Extract the (x, y) coordinate from the center of the cell holding the provided text.  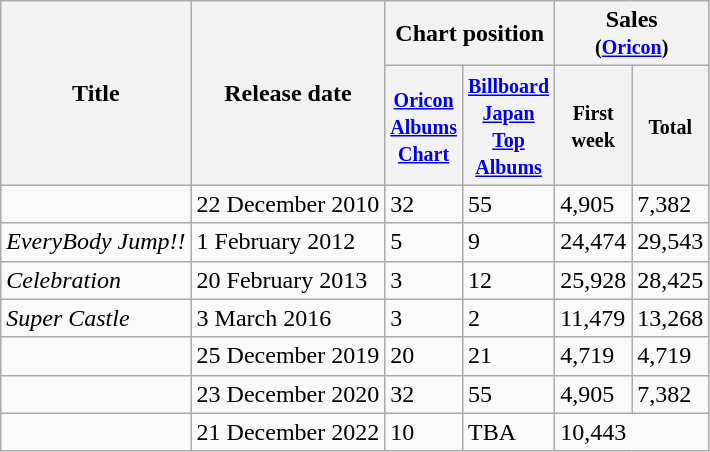
Total (670, 126)
22 December 2010 (288, 204)
24,474 (594, 242)
Sales(Oricon) (632, 34)
BillboardJapanTopAlbums (508, 126)
12 (508, 280)
2 (508, 318)
Super Castle (96, 318)
23 December 2020 (288, 394)
20 (424, 356)
3 March 2016 (288, 318)
28,425 (670, 280)
5 (424, 242)
29,543 (670, 242)
TBA (508, 432)
10 (424, 432)
21 (508, 356)
13,268 (670, 318)
10,443 (632, 432)
EveryBody Jump!! (96, 242)
Firstweek (594, 126)
Title (96, 93)
25,928 (594, 280)
21 December 2022 (288, 432)
11,479 (594, 318)
Release date (288, 93)
20 February 2013 (288, 280)
9 (508, 242)
OriconAlbumsChart (424, 126)
Chart position (470, 34)
25 December 2019 (288, 356)
Celebration (96, 280)
1 February 2012 (288, 242)
